Return the (x, y) coordinate for the center point of the cell that contains the specified text.  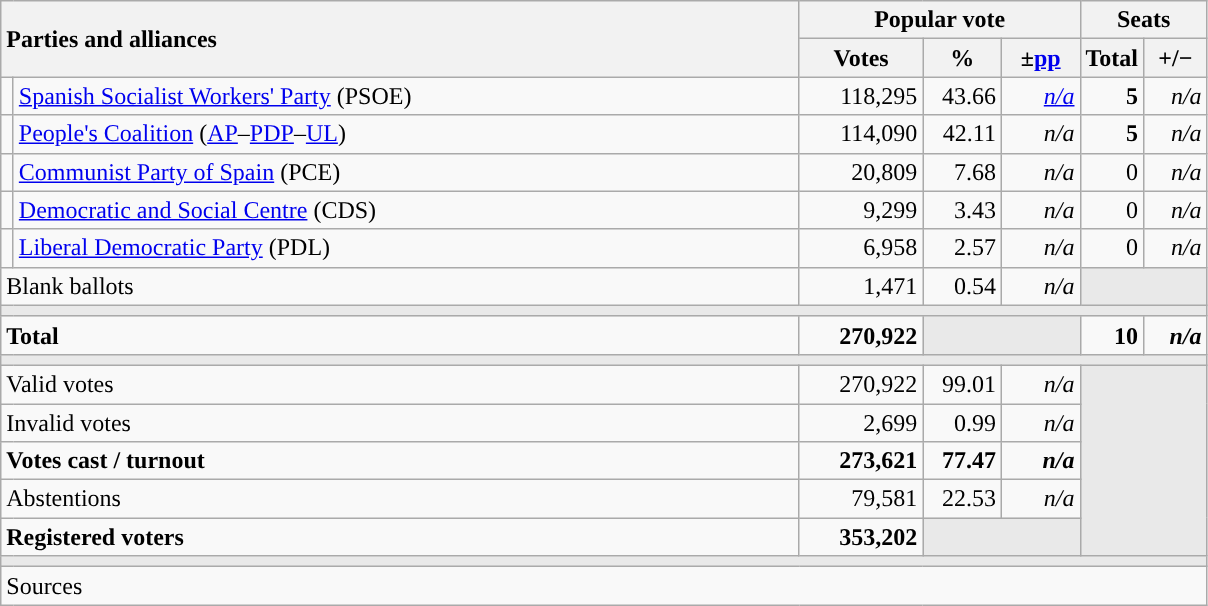
273,621 (861, 461)
% (962, 58)
10 (1112, 335)
Sources (604, 586)
7.68 (962, 172)
+/− (1176, 58)
0.54 (962, 286)
Spanish Socialist Workers' Party (PSOE) (406, 96)
3.43 (962, 210)
114,090 (861, 134)
22.53 (962, 499)
1,471 (861, 286)
Registered voters (400, 537)
6,958 (861, 248)
Parties and alliances (400, 39)
Seats (1144, 20)
±pp (1040, 58)
Blank ballots (400, 286)
Votes cast / turnout (400, 461)
2,699 (861, 423)
99.01 (962, 384)
353,202 (861, 537)
People's Coalition (AP–PDP–UL) (406, 134)
0.99 (962, 423)
Liberal Democratic Party (PDL) (406, 248)
43.66 (962, 96)
118,295 (861, 96)
42.11 (962, 134)
Votes (861, 58)
77.47 (962, 461)
Valid votes (400, 384)
79,581 (861, 499)
9,299 (861, 210)
Invalid votes (400, 423)
20,809 (861, 172)
2.57 (962, 248)
Democratic and Social Centre (CDS) (406, 210)
Communist Party of Spain (PCE) (406, 172)
Abstentions (400, 499)
Popular vote (940, 20)
